Determine the (X, Y) coordinate at the center of the cell enclosing the given text.  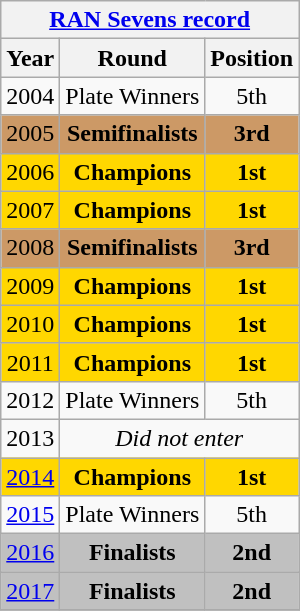
Round (132, 58)
2009 (30, 286)
2008 (30, 248)
2017 (30, 591)
Year (30, 58)
RAN Sevens record (150, 20)
2006 (30, 172)
2004 (30, 96)
Position (252, 58)
2010 (30, 324)
2013 (30, 438)
2007 (30, 210)
Did not enter (180, 438)
2016 (30, 553)
2015 (30, 515)
2011 (30, 362)
2005 (30, 134)
2012 (30, 400)
2014 (30, 477)
